Search for the cell housing the specified text and yield its (X, Y) center coordinate. 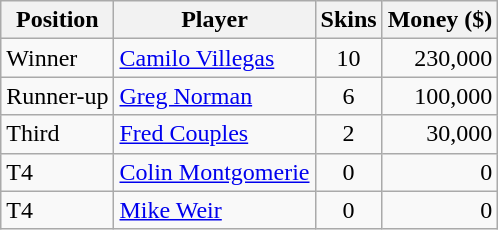
6 (348, 96)
Fred Couples (214, 134)
Mike Weir (214, 210)
230,000 (440, 58)
Camilo Villegas (214, 58)
Position (58, 20)
2 (348, 134)
100,000 (440, 96)
Greg Norman (214, 96)
10 (348, 58)
Runner-up (58, 96)
Player (214, 20)
Third (58, 134)
Money ($) (440, 20)
30,000 (440, 134)
Colin Montgomerie (214, 172)
Skins (348, 20)
Winner (58, 58)
